Scan for the cell matching the given text and deliver its [X, Y] coordinate at center. 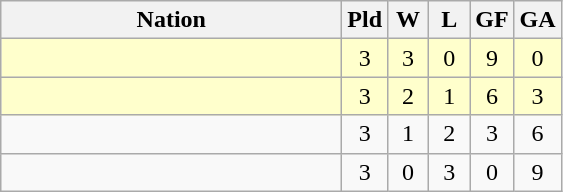
Nation [172, 20]
L [450, 20]
GF [492, 20]
GA [538, 20]
W [408, 20]
Pld [365, 20]
